From the cell containing the given text, extract its center point as (x, y) coordinate. 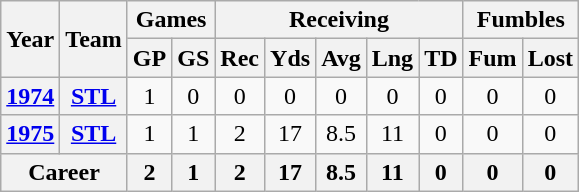
1975 (30, 134)
1974 (30, 96)
GP (149, 58)
Lost (550, 58)
Avg (342, 58)
Fum (492, 58)
Fumbles (520, 20)
Career (64, 172)
Yds (290, 58)
Team (94, 39)
GS (194, 58)
Year (30, 39)
Rec (240, 58)
Lng (392, 58)
Games (170, 20)
TD (441, 58)
Receiving (339, 20)
